Extract the (x, y) coordinate from the center of the cell holding the provided text.  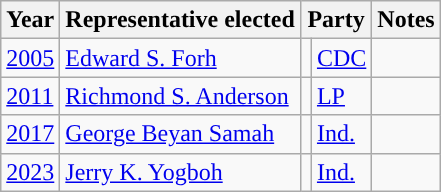
Jerry K. Yogboh (180, 172)
2023 (30, 172)
Year (30, 20)
2011 (30, 96)
Representative elected (180, 20)
LP (341, 96)
2005 (30, 58)
George Beyan Samah (180, 134)
CDC (341, 58)
2017 (30, 134)
Party (336, 20)
Edward S. Forh (180, 58)
Notes (406, 20)
Richmond S. Anderson (180, 96)
